Pinpoint the cell where the given text exists, returning its (X, Y) midpoint coordinate. 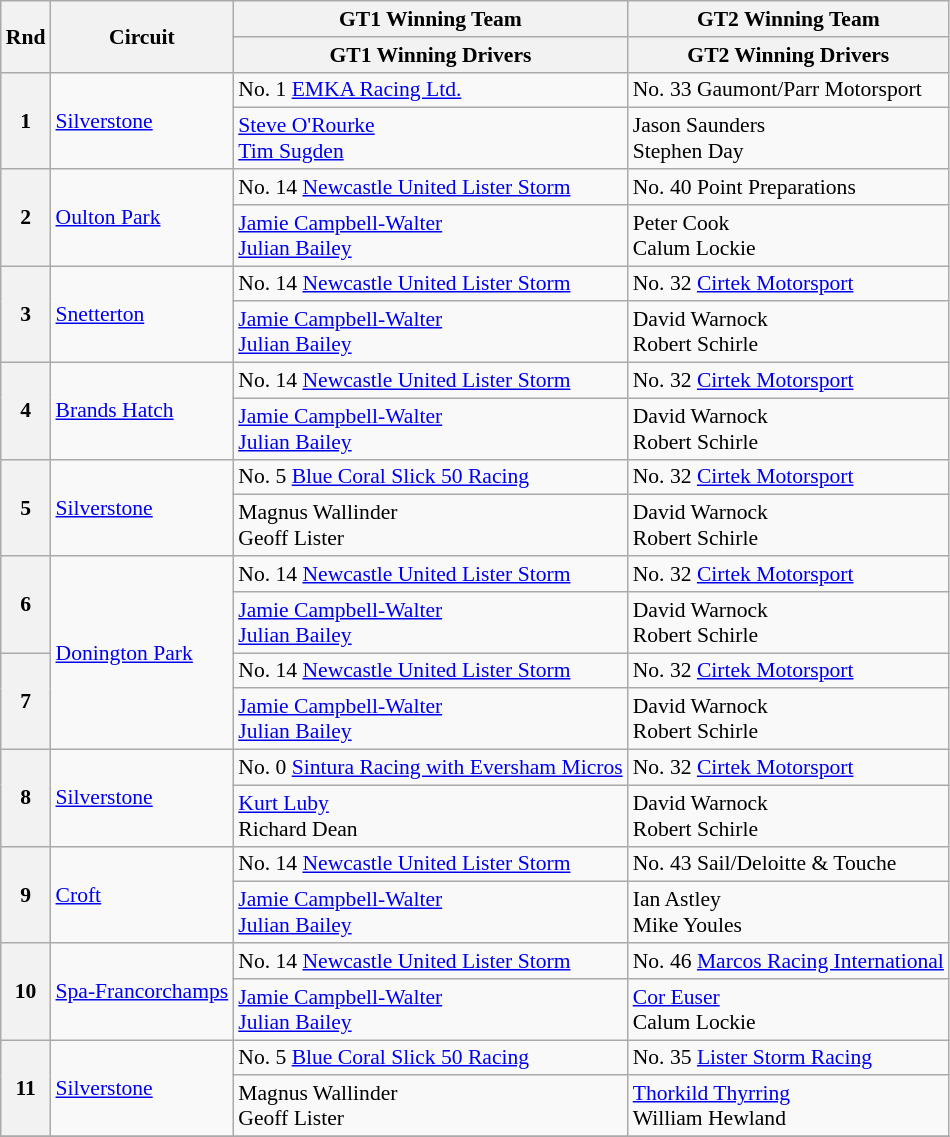
Jason Saunders Stephen Day (788, 138)
No. 46 Marcos Racing International (788, 961)
Donington Park (142, 653)
Steve O'Rourke Tim Sugden (430, 138)
11 (26, 1088)
1 (26, 120)
2 (26, 218)
Brands Hatch (142, 412)
Ian Astley Mike Youles (788, 912)
Snetterton (142, 314)
6 (26, 604)
Rnd (26, 36)
No. 43 Sail/Deloitte & Touche (788, 864)
Cor Euser Calum Lockie (788, 1010)
No. 0 Sintura Racing with Eversham Micros (430, 768)
No. 33 Gaumont/Parr Motorsport (788, 90)
9 (26, 894)
3 (26, 314)
7 (26, 702)
Croft (142, 894)
Oulton Park (142, 218)
GT1 Winning Drivers (430, 55)
No. 1 EMKA Racing Ltd. (430, 90)
Kurt Luby Richard Dean (430, 816)
5 (26, 508)
Circuit (142, 36)
8 (26, 798)
Thorkild Thyrring William Hewland (788, 1106)
GT2 Winning Team (788, 19)
GT2 Winning Drivers (788, 55)
GT1 Winning Team (430, 19)
No. 40 Point Preparations (788, 187)
Spa-Francorchamps (142, 992)
Peter Cook Calum Lockie (788, 236)
4 (26, 412)
10 (26, 992)
No. 35 Lister Storm Racing (788, 1058)
